Extract the [x, y] coordinate from the center of the cell holding the provided text.  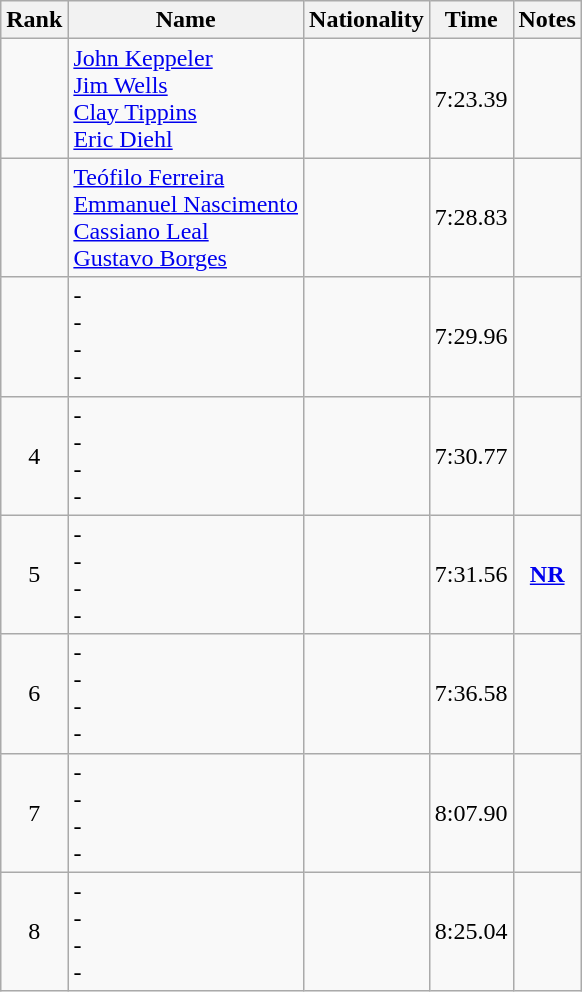
Name [186, 20]
Time [471, 20]
6 [34, 694]
7 [34, 812]
8:25.04 [471, 932]
7:23.39 [471, 98]
Teófilo Ferreira Emmanuel Nascimento Cassiano Leal Gustavo Borges [186, 218]
7:29.96 [471, 336]
Nationality [367, 20]
4 [34, 456]
7:30.77 [471, 456]
Rank [34, 20]
8:07.90 [471, 812]
8 [34, 932]
Notes [547, 20]
5 [34, 574]
7:31.56 [471, 574]
7:36.58 [471, 694]
NR [547, 574]
John Keppeler Jim Wells Clay Tippins Eric Diehl [186, 98]
7:28.83 [471, 218]
